Locate the cell with the specified text and output its [x, y] center coordinate. 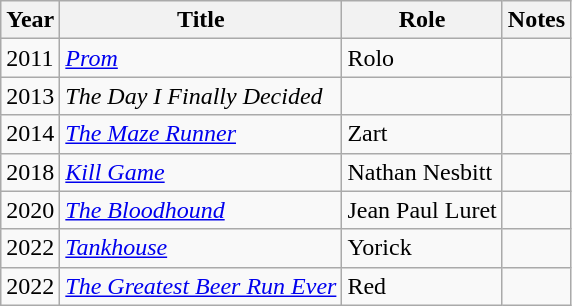
Tankhouse [201, 248]
2020 [30, 210]
The Bloodhound [201, 210]
Prom [201, 58]
Year [30, 20]
Jean Paul Luret [422, 210]
Yorick [422, 248]
Zart [422, 134]
Rolo [422, 58]
The Maze Runner [201, 134]
2018 [30, 172]
The Day I Finally Decided [201, 96]
Notes [536, 20]
Role [422, 20]
2014 [30, 134]
Kill Game [201, 172]
Nathan Nesbitt [422, 172]
Title [201, 20]
2013 [30, 96]
2011 [30, 58]
Red [422, 286]
The Greatest Beer Run Ever [201, 286]
